Detect which cell encompasses the target text, then output its (x, y) center coordinate. 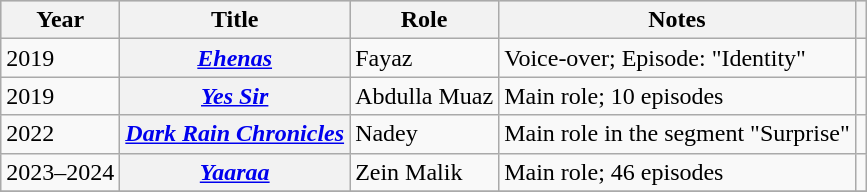
Ehenas (235, 58)
2023–2024 (60, 172)
Main role in the segment "Surprise" (678, 134)
Dark Rain Chronicles (235, 134)
Voice-over; Episode: "Identity" (678, 58)
Main role; 46 episodes (678, 172)
Abdulla Muaz (424, 96)
Yaaraa (235, 172)
Main role; 10 episodes (678, 96)
Notes (678, 20)
Fayaz (424, 58)
Year (60, 20)
Title (235, 20)
Role (424, 20)
Yes Sir (235, 96)
2022 (60, 134)
Nadey (424, 134)
Zein Malik (424, 172)
